Scan for the cell matching the given text and deliver its [X, Y] coordinate at center. 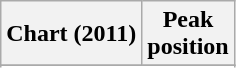
Chart (2011) [72, 34]
Peakposition [188, 34]
